Scan for the cell matching the given text and deliver its [X, Y] coordinate at center. 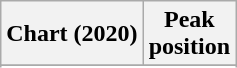
Peakposition [189, 34]
Chart (2020) [72, 34]
